Provide the [x, y] coordinate of the cell's center where the given text is located.  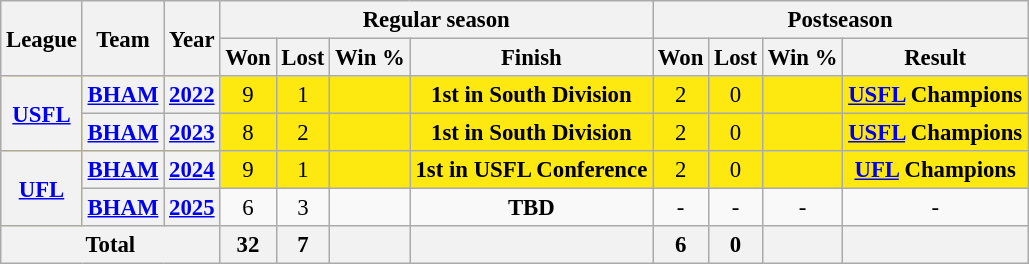
8 [248, 133]
Total [110, 245]
TBD [531, 208]
Result [936, 58]
2022 [192, 95]
Regular season [436, 20]
UFL [42, 188]
1st in USFL Conference [531, 170]
Postseason [840, 20]
UFL Champions [936, 170]
Finish [531, 58]
League [42, 38]
2024 [192, 170]
Team [122, 38]
2025 [192, 208]
Year [192, 38]
USFL [42, 114]
32 [248, 245]
3 [303, 208]
2023 [192, 133]
7 [303, 245]
